Return [x, y] of the center of cell containing provided text 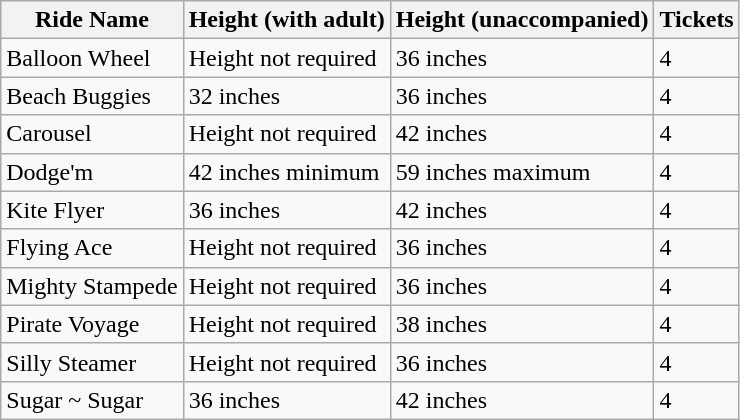
Silly Steamer [92, 362]
Sugar ~ Sugar [92, 400]
Mighty Stampede [92, 286]
Carousel [92, 134]
Height (with adult) [286, 20]
Kite Flyer [92, 210]
Flying Ace [92, 248]
Ride Name [92, 20]
Height (unaccompanied) [522, 20]
Tickets [696, 20]
38 inches [522, 324]
32 inches [286, 96]
Pirate Voyage [92, 324]
Balloon Wheel [92, 58]
Beach Buggies [92, 96]
59 inches maximum [522, 172]
42 inches minimum [286, 172]
Dodge'm [92, 172]
